Pinpoint the cell where the given text exists, returning its (x, y) midpoint coordinate. 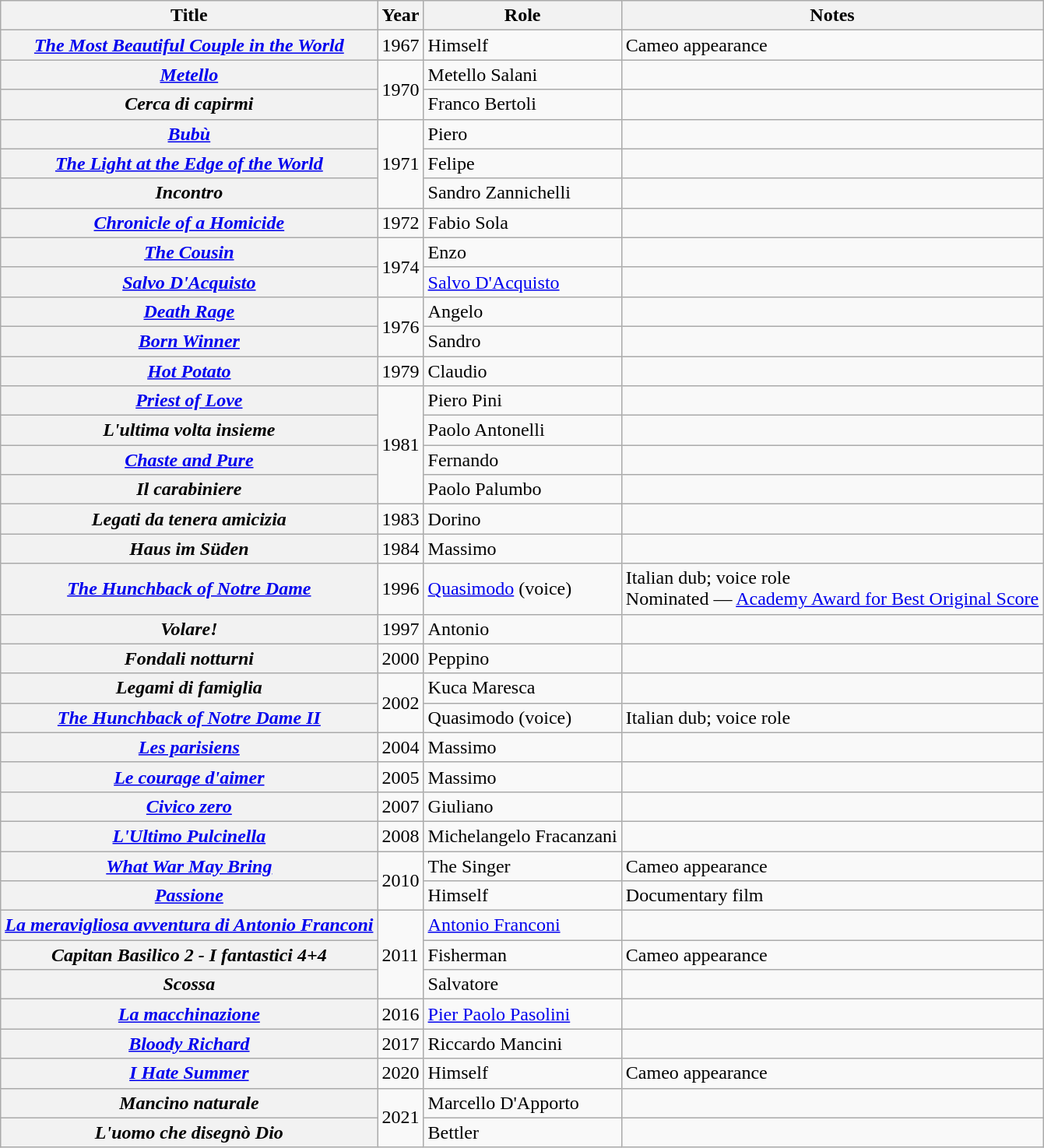
Antonio Franconi (522, 925)
Scossa (189, 985)
1974 (400, 267)
What War May Bring (189, 866)
1976 (400, 326)
Piero Pini (522, 401)
Enzo (522, 252)
Il carabiniere (189, 490)
1981 (400, 445)
Metello Salani (522, 75)
Sandro Zannichelli (522, 193)
Claudio (522, 371)
1967 (400, 45)
Volare! (189, 629)
Fabio Sola (522, 223)
La meravigliosa avventura di Antonio Franconi (189, 925)
Role (522, 16)
Riccardo Mancini (522, 1044)
Kuca Maresca (522, 688)
Peppino (522, 658)
Death Rage (189, 311)
2017 (400, 1044)
Notes (831, 16)
Italian dub; voice role Nominated — Academy Award for Best Original Score (831, 588)
Haus im Süden (189, 549)
Chronicle of a Homicide (189, 223)
Year (400, 16)
I Hate Summer (189, 1073)
The Hunchback of Notre Dame II (189, 718)
Hot Potato (189, 371)
2002 (400, 703)
1970 (400, 90)
Pier Paolo Pasolini (522, 1014)
Marcello D'Apporto (522, 1103)
Paolo Antonelli (522, 430)
Metello (189, 75)
Les parisiens (189, 747)
1996 (400, 588)
Giuliano (522, 806)
The Most Beautiful Couple in the World (189, 45)
Fondali notturni (189, 658)
L'Ultimo Pulcinella (189, 836)
1997 (400, 629)
Angelo (522, 311)
Paolo Palumbo (522, 490)
The Singer (522, 866)
Bettler (522, 1132)
1984 (400, 549)
The Hunchback of Notre Dame (189, 588)
Sandro (522, 341)
2005 (400, 777)
2021 (400, 1118)
Fisherman (522, 955)
Passione (189, 896)
Documentary film (831, 896)
2007 (400, 806)
1971 (400, 163)
The Cousin (189, 252)
2020 (400, 1073)
Title (189, 16)
Cerca di capirmi (189, 104)
Le courage d'aimer (189, 777)
Legati da tenera amicizia (189, 519)
Born Winner (189, 341)
Felipe (522, 163)
2000 (400, 658)
Bubù (189, 134)
La macchinazione (189, 1014)
L'uomo che disegnò Dio (189, 1132)
Michelangelo Fracanzani (522, 836)
Franco Bertoli (522, 104)
1979 (400, 371)
Dorino (522, 519)
Italian dub; voice role (831, 718)
The Light at the Edge of the World (189, 163)
2004 (400, 747)
Fernando (522, 460)
1972 (400, 223)
2010 (400, 881)
Civico zero (189, 806)
2016 (400, 1014)
2011 (400, 955)
Legami di famiglia (189, 688)
Antonio (522, 629)
Capitan Basilico 2 - I fantastici 4+4 (189, 955)
Priest of Love (189, 401)
Bloody Richard (189, 1044)
Mancino naturale (189, 1103)
2008 (400, 836)
1983 (400, 519)
Incontro (189, 193)
Salvatore (522, 985)
Piero (522, 134)
Chaste and Pure (189, 460)
L'ultima volta insieme (189, 430)
